Return [X, Y] of the center of cell containing provided text 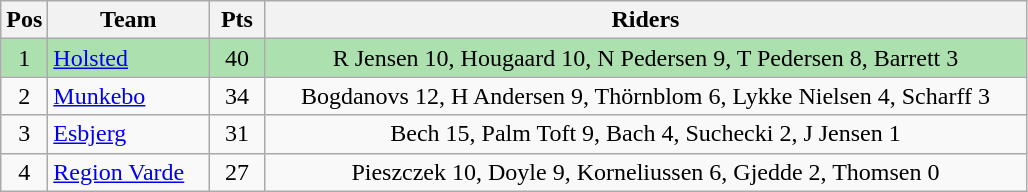
Pos [24, 20]
Esbjerg [128, 134]
Holsted [128, 58]
Riders [646, 20]
27 [237, 172]
Team [128, 20]
2 [24, 96]
1 [24, 58]
3 [24, 134]
Munkebo [128, 96]
Pts [237, 20]
31 [237, 134]
Bogdanovs 12, H Andersen 9, Thörnblom 6, Lykke Nielsen 4, Scharff 3 [646, 96]
R Jensen 10, Hougaard 10, N Pedersen 9, T Pedersen 8, Barrett 3 [646, 58]
4 [24, 172]
Pieszczek 10, Doyle 9, Korneliussen 6, Gjedde 2, Thomsen 0 [646, 172]
40 [237, 58]
Region Varde [128, 172]
34 [237, 96]
Bech 15, Palm Toft 9, Bach 4, Suchecki 2, J Jensen 1 [646, 134]
